For the text-containing cell, return its midpoint in [x, y] coordinate format. 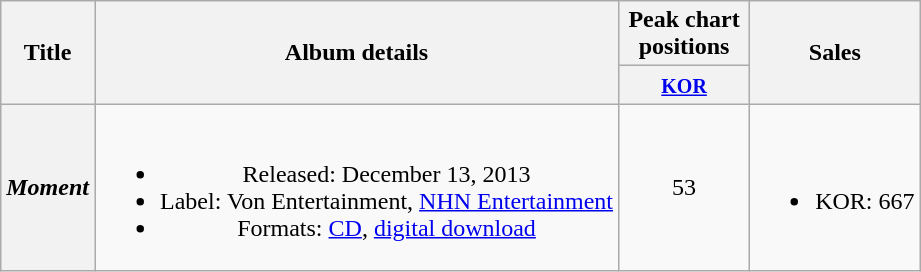
53 [684, 188]
Title [48, 52]
KOR: 667 [835, 188]
Released: December 13, 2013Label: Von Entertainment, NHN EntertainmentFormats: CD, digital download [356, 188]
Moment [48, 188]
Album details [356, 52]
KOR [684, 85]
Peak chart positions [684, 34]
Sales [835, 52]
